Extract the [X, Y] coordinate from the center of the cell holding the provided text.  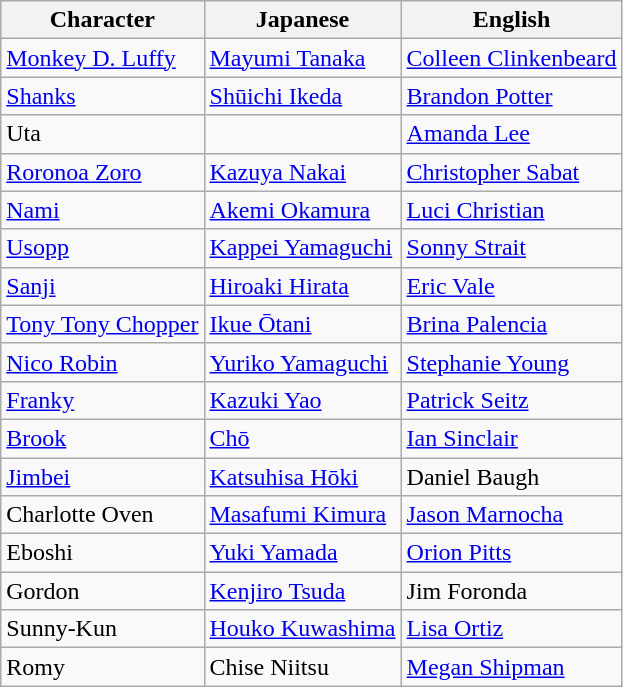
Kappei Yamaguchi [302, 248]
Brina Palencia [512, 324]
Colleen Clinkenbeard [512, 58]
Gordon [102, 591]
Daniel Baugh [512, 477]
Sanji [102, 286]
Akemi Okamura [302, 210]
Shūichi Ikeda [302, 96]
Houko Kuwashima [302, 629]
Ikue Ōtani [302, 324]
Uta [102, 134]
Nami [102, 210]
Megan Shipman [512, 667]
Sonny Strait [512, 248]
Roronoa Zoro [102, 172]
Hiroaki Hirata [302, 286]
Sunny-Kun [102, 629]
Franky [102, 400]
Japanese [302, 20]
Character [102, 20]
Eboshi [102, 553]
Katsuhisa Hōki [302, 477]
Shanks [102, 96]
Ian Sinclair [512, 438]
Monkey D. Luffy [102, 58]
Tony Tony Chopper [102, 324]
Chise Niitsu [302, 667]
Kazuki Yao [302, 400]
Amanda Lee [512, 134]
Charlotte Oven [102, 515]
Orion Pitts [512, 553]
Jimbei [102, 477]
Luci Christian [512, 210]
Yuriko Yamaguchi [302, 362]
Brook [102, 438]
Usopp [102, 248]
Stephanie Young [512, 362]
Mayumi Tanaka [302, 58]
Eric Vale [512, 286]
Jim Foronda [512, 591]
Yuki Yamada [302, 553]
Masafumi Kimura [302, 515]
Lisa Ortiz [512, 629]
Kazuya Nakai [302, 172]
Romy [102, 667]
Kenjiro Tsuda [302, 591]
Chō [302, 438]
Jason Marnocha [512, 515]
English [512, 20]
Christopher Sabat [512, 172]
Patrick Seitz [512, 400]
Brandon Potter [512, 96]
Nico Robin [102, 362]
